Identify which cell holds the provided text, then report its (X, Y) central coordinate. 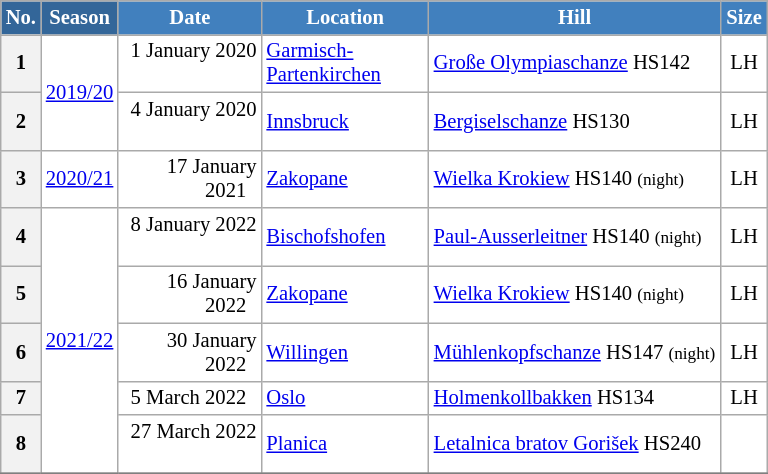
5 March 2022 (190, 398)
Mühlenkopfschanze HS147 (night) (575, 352)
1 (21, 63)
Season (80, 17)
2020/21 (80, 179)
Garmisch-Partenkirchen (344, 63)
2 (21, 121)
Planica (344, 443)
8 (21, 443)
6 (21, 352)
4 (21, 237)
Große Olympiaschanze HS142 (575, 63)
5 (21, 294)
Paul-Ausserleitner HS140 (night) (575, 237)
17 January 2021 (190, 179)
Bergiselschanze HS130 (575, 121)
Willingen (344, 352)
8 January 2022 (190, 237)
1 January 2020 (190, 63)
Oslo (344, 398)
4 January 2020 (190, 121)
3 (21, 179)
7 (21, 398)
Location (344, 17)
2021/22 (80, 340)
2019/20 (80, 92)
30 January 2022 (190, 352)
Letalnica bratov Gorišek HS240 (575, 443)
27 March 2022 (190, 443)
Bischofshofen (344, 237)
Hill (575, 17)
No. (21, 17)
Size (744, 17)
Date (190, 17)
16 January 2022 (190, 294)
Innsbruck (344, 121)
Holmenkollbakken HS134 (575, 398)
